Detect which cell encompasses the target text, then output its (X, Y) center coordinate. 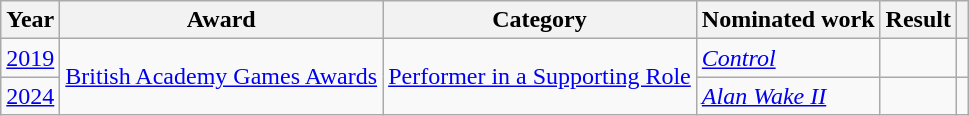
2019 (30, 58)
British Academy Games Awards (222, 77)
2024 (30, 96)
Alan Wake II (788, 96)
Nominated work (788, 20)
Category (540, 20)
Award (222, 20)
Result (918, 20)
Control (788, 58)
Year (30, 20)
Performer in a Supporting Role (540, 77)
